For the text-containing cell, return its midpoint in (X, Y) coordinate format. 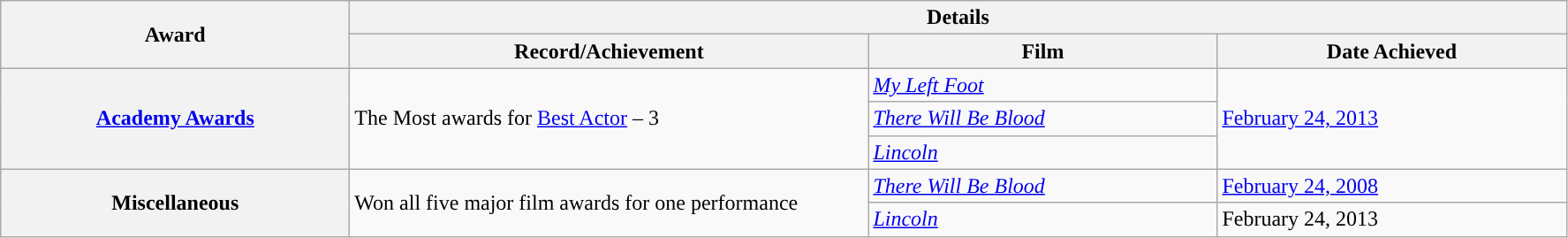
Award (175, 35)
Won all five major film awards for one performance (610, 203)
Film (1042, 51)
Record/Achievement (610, 51)
February 24, 2008 (1392, 186)
Miscellaneous (175, 203)
Date Achieved (1392, 51)
Academy Awards (175, 119)
The Most awards for Best Actor – 3 (610, 119)
My Left Foot (1042, 85)
Details (958, 18)
